Capture the cell that displays the provided text and extract its [X, Y] central coordinate. 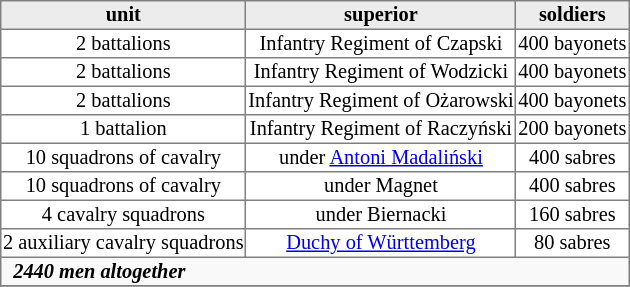
2 auxiliary cavalry squadrons [124, 243]
1 battalion [124, 129]
under Biernacki [381, 214]
under Magnet [381, 186]
unit [124, 15]
under Antoni Madaliński [381, 157]
160 sabres [572, 214]
Infantry Regiment of Raczyński [381, 129]
Duchy of Württemberg [381, 243]
Infantry Regiment of Wodzicki [381, 72]
Infantry Regiment of Ożarowski [381, 100]
200 bayonets [572, 129]
4 cavalry squadrons [124, 214]
2440 men altogether [315, 271]
soldiers [572, 15]
Infantry Regiment of Czapski [381, 43]
80 sabres [572, 243]
superior [381, 15]
